Locate the cell with the specified text and output its [x, y] center coordinate. 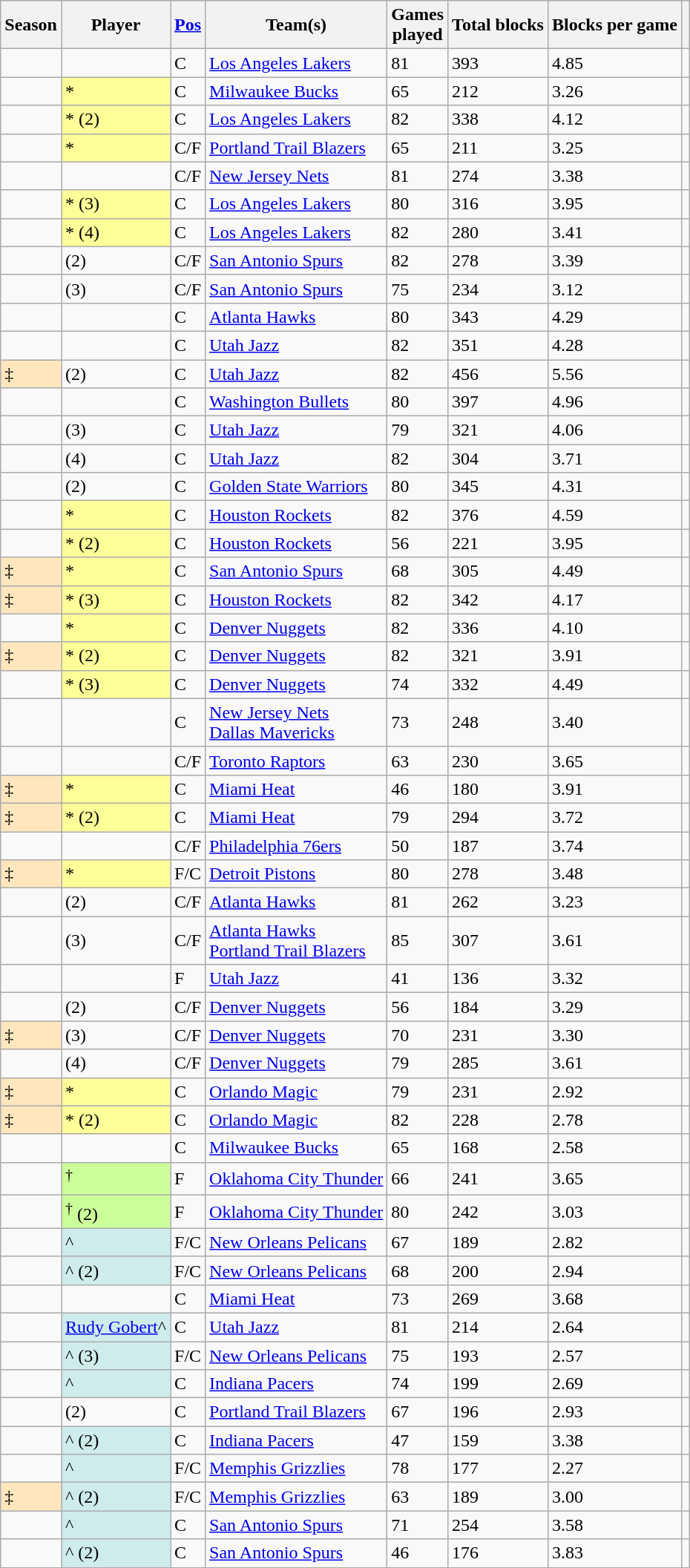
168 [499, 1148]
159 [499, 1440]
4.17 [614, 600]
Golden State Warriors [297, 487]
4.85 [614, 63]
Washington Bullets [297, 402]
Player [116, 25]
3.39 [614, 260]
242 [499, 1213]
78 [418, 1469]
393 [499, 63]
4.28 [614, 345]
199 [499, 1384]
3.83 [614, 1553]
New Jersey Nets [297, 176]
212 [499, 91]
5.56 [614, 373]
3.00 [614, 1497]
3.74 [614, 845]
71 [418, 1525]
70 [418, 1035]
304 [499, 459]
3.12 [614, 289]
2.93 [614, 1412]
50 [418, 845]
Pos [188, 25]
221 [499, 543]
200 [499, 1270]
342 [499, 600]
345 [499, 487]
Rudy Gobert^ [116, 1327]
Detroit Pistons [297, 874]
3.71 [614, 459]
4.10 [614, 628]
241 [499, 1178]
Philadelphia 76ers [297, 845]
4.29 [614, 317]
3.48 [614, 874]
338 [499, 119]
2.58 [614, 1148]
41 [418, 979]
2.78 [614, 1120]
294 [499, 817]
176 [499, 1553]
3.23 [614, 902]
Blocks per game [614, 25]
316 [499, 204]
2.82 [614, 1242]
187 [499, 845]
3.40 [614, 723]
214 [499, 1327]
Toronto Raptors [297, 761]
351 [499, 345]
Season [31, 25]
4.12 [614, 119]
177 [499, 1469]
3.03 [614, 1213]
280 [499, 232]
193 [499, 1356]
4.31 [614, 487]
3.32 [614, 979]
† [116, 1178]
3.25 [614, 148]
397 [499, 402]
234 [499, 289]
3.68 [614, 1299]
Team(s) [297, 25]
85 [418, 941]
3.72 [614, 817]
180 [499, 789]
Gamesplayed [418, 25]
2.69 [614, 1384]
4.96 [614, 402]
2.57 [614, 1356]
4.59 [614, 515]
307 [499, 941]
3.29 [614, 1007]
230 [499, 761]
376 [499, 515]
Atlanta HawksPortland Trail Blazers [297, 941]
47 [418, 1440]
248 [499, 723]
2.94 [614, 1270]
4.06 [614, 430]
184 [499, 1007]
3.58 [614, 1525]
336 [499, 628]
3.30 [614, 1035]
Total blocks [499, 25]
285 [499, 1063]
66 [418, 1178]
^ (3) [116, 1356]
3.26 [614, 91]
262 [499, 902]
3.41 [614, 232]
211 [499, 148]
† (2) [116, 1213]
2.64 [614, 1327]
332 [499, 684]
343 [499, 317]
274 [499, 176]
254 [499, 1525]
269 [499, 1299]
136 [499, 979]
196 [499, 1412]
* (4) [116, 232]
305 [499, 571]
456 [499, 373]
New Jersey NetsDallas Mavericks [297, 723]
2.27 [614, 1469]
228 [499, 1120]
2.92 [614, 1092]
